Return the [X, Y] coordinate for the center point of the cell that contains the specified text.  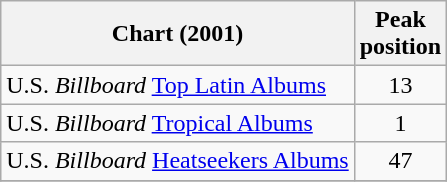
Peakposition [400, 34]
1 [400, 123]
Chart (2001) [178, 34]
13 [400, 85]
47 [400, 161]
U.S. Billboard Top Latin Albums [178, 85]
U.S. Billboard Tropical Albums [178, 123]
U.S. Billboard Heatseekers Albums [178, 161]
